Extract the (X, Y) coordinate from the center of the cell holding the provided text.  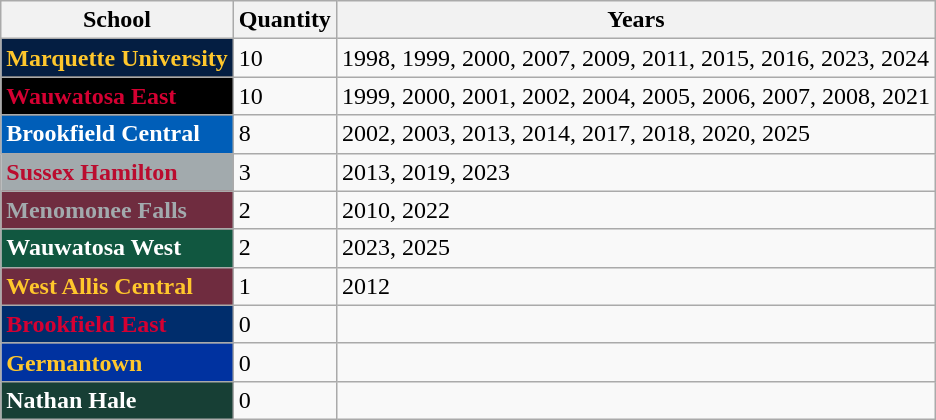
Brookfield Central (118, 134)
Sussex Hamilton (118, 172)
3 (284, 172)
Nathan Hale (118, 400)
1999, 2000, 2001, 2002, 2004, 2005, 2006, 2007, 2008, 2021 (636, 96)
8 (284, 134)
Germantown (118, 362)
Wauwatosa West (118, 248)
2012 (636, 286)
Years (636, 20)
Quantity (284, 20)
School (118, 20)
2002, 2003, 2013, 2014, 2017, 2018, 2020, 2025 (636, 134)
Menomonee Falls (118, 210)
1998, 1999, 2000, 2007, 2009, 2011, 2015, 2016, 2023, 2024 (636, 58)
2013, 2019, 2023 (636, 172)
Wauwatosa East (118, 96)
Brookfield East (118, 324)
West Allis Central (118, 286)
2023, 2025 (636, 248)
2010, 2022 (636, 210)
Marquette University (118, 58)
1 (284, 286)
